Determine the (X, Y) coordinate at the center of the cell enclosing the given text.  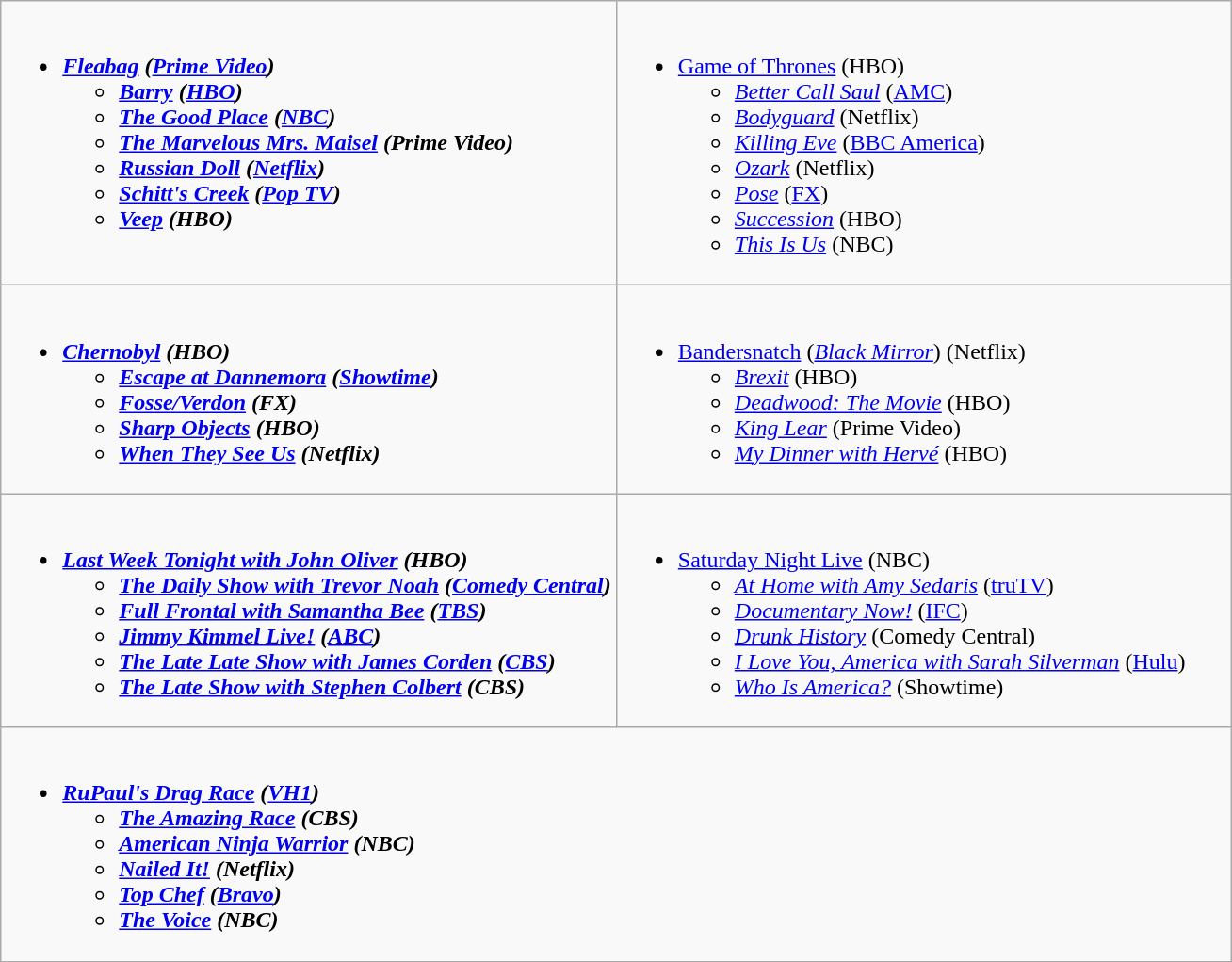
Game of Thrones (HBO)Better Call Saul (AMC)Bodyguard (Netflix)Killing Eve (BBC America)Ozark (Netflix)Pose (FX)Succession (HBO)This Is Us (NBC) (924, 143)
RuPaul's Drag Race (VH1)The Amazing Race (CBS)American Ninja Warrior (NBC)Nailed It! (Netflix)Top Chef (Bravo)The Voice (NBC) (616, 844)
Chernobyl (HBO)Escape at Dannemora (Showtime)Fosse/Verdon (FX)Sharp Objects (HBO)When They See Us (Netflix) (309, 390)
Fleabag (Prime Video)Barry (HBO)The Good Place (NBC)The Marvelous Mrs. Maisel (Prime Video)Russian Doll (Netflix)Schitt's Creek (Pop TV)Veep (HBO) (309, 143)
Bandersnatch (Black Mirror) (Netflix)Brexit (HBO)Deadwood: The Movie (HBO)King Lear (Prime Video)My Dinner with Hervé (HBO) (924, 390)
